Scan for the cell matching the given text and deliver its (x, y) coordinate at center. 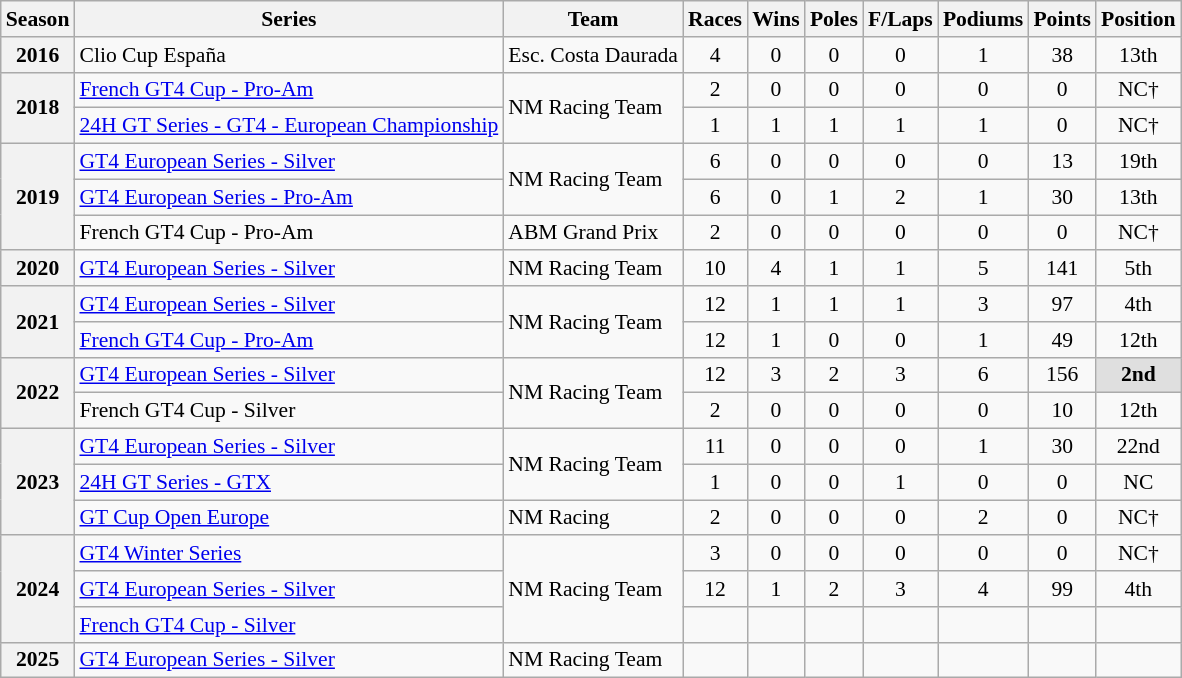
19th (1138, 162)
2024 (38, 590)
2022 (38, 392)
2018 (38, 108)
Points (1062, 19)
11 (715, 447)
Position (1138, 19)
38 (1062, 55)
GT Cup Open Europe (288, 518)
156 (1062, 375)
Wins (776, 19)
24H GT Series - GT4 - European Championship (288, 126)
GT4 Winter Series (288, 554)
Races (715, 19)
Podiums (984, 19)
Poles (834, 19)
97 (1062, 304)
GT4 European Series - Pro-Am (288, 197)
2025 (38, 660)
22nd (1138, 447)
F/Laps (900, 19)
49 (1062, 340)
24H GT Series - GTX (288, 482)
NM Racing (593, 518)
2nd (1138, 375)
2016 (38, 55)
99 (1062, 589)
Series (288, 19)
Team (593, 19)
13 (1062, 162)
2023 (38, 482)
Season (38, 19)
Esc. Costa Daurada (593, 55)
Clio Cup España (288, 55)
5th (1138, 269)
ABM Grand Prix (593, 233)
5 (984, 269)
2020 (38, 269)
2019 (38, 198)
NC (1138, 482)
141 (1062, 269)
2021 (38, 322)
